Return [X, Y] of the center of cell containing provided text 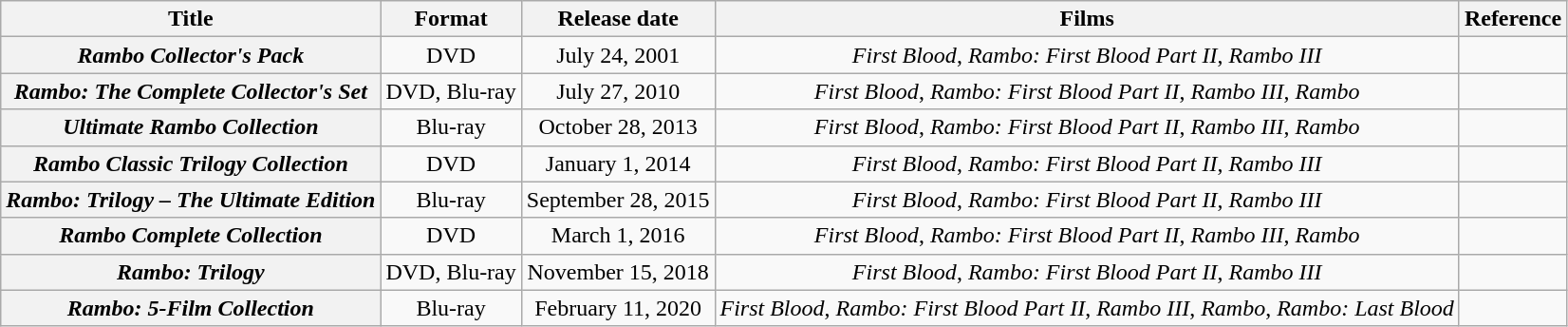
Rambo: Trilogy – The Ultimate Edition [191, 200]
Rambo Classic Trilogy Collection [191, 163]
January 1, 2014 [618, 163]
November 15, 2018 [618, 272]
October 28, 2013 [618, 127]
Rambo: Trilogy [191, 272]
March 1, 2016 [618, 236]
September 28, 2015 [618, 200]
Reference [1513, 19]
Rambo Complete Collection [191, 236]
February 11, 2020 [618, 308]
Rambo Collector's Pack [191, 55]
Release date [618, 19]
Format [451, 19]
Ultimate Rambo Collection [191, 127]
First Blood, Rambo: First Blood Part II, Rambo III, Rambo, Rambo: Last Blood [1087, 308]
Title [191, 19]
Films [1087, 19]
Rambo: The Complete Collector's Set [191, 91]
Rambo: 5-Film Collection [191, 308]
July 24, 2001 [618, 55]
July 27, 2010 [618, 91]
